Scan for the cell matching the given text and deliver its (X, Y) coordinate at center. 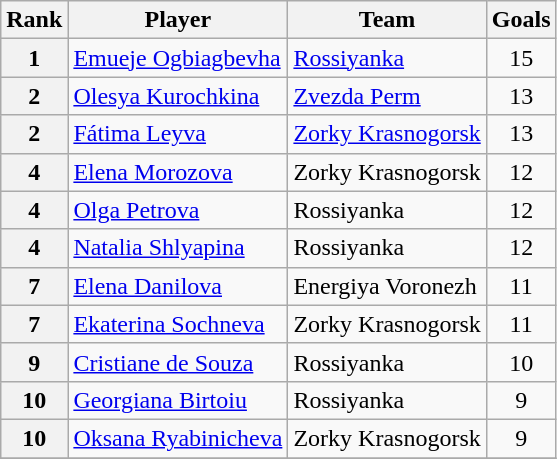
Energiya Voronezh (387, 286)
Georgiana Birtoiu (178, 400)
15 (521, 58)
Rank (34, 20)
Fátima Leyva (178, 134)
Team (387, 20)
Elena Danilova (178, 286)
1 (34, 58)
Olga Petrova (178, 210)
Elena Morozova (178, 172)
Ekaterina Sochneva (178, 324)
Oksana Ryabinicheva (178, 438)
Natalia Shlyapina (178, 248)
Olesya Kurochkina (178, 96)
Emueje Ogbiagbevha (178, 58)
Zvezda Perm (387, 96)
Goals (521, 20)
Player (178, 20)
Cristiane de Souza (178, 362)
